Scan for the cell matching the given text and deliver its (X, Y) coordinate at center. 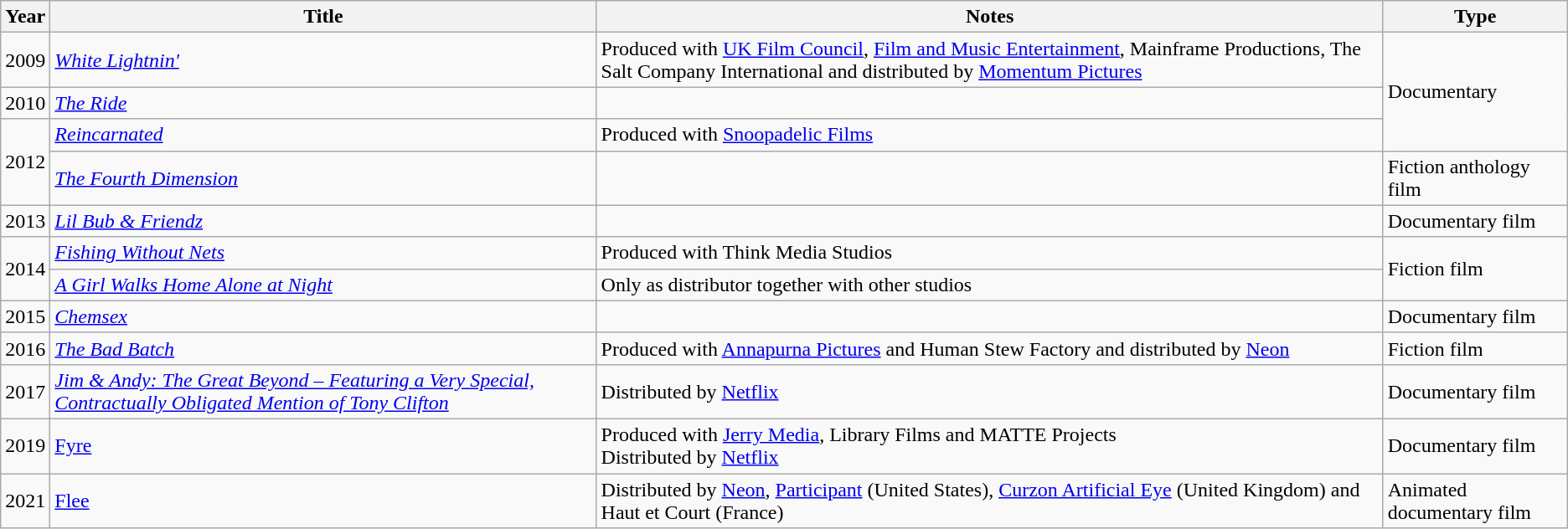
2009 (25, 60)
Produced with Jerry Media, Library Films and MATTE ProjectsDistributed by Netflix (990, 445)
Produced with Annapurna Pictures and Human Stew Factory and distributed by Neon (990, 348)
The Ride (323, 103)
Flee (323, 501)
A Girl Walks Home Alone at Night (323, 285)
Fyre (323, 445)
2016 (25, 348)
Year (25, 17)
The Bad Batch (323, 348)
Only as distributor together with other studios (990, 285)
The Fourth Dimension (323, 177)
2017 (25, 392)
Fiction anthology film (1475, 177)
2010 (25, 103)
Produced with Snoopadelic Films (990, 135)
Distributed by Netflix (990, 392)
Title (323, 17)
2014 (25, 269)
Lil Bub & Friendz (323, 221)
2021 (25, 501)
Fishing Without Nets (323, 253)
Notes (990, 17)
Documentary (1475, 92)
Type (1475, 17)
Animated documentary film (1475, 501)
Jim & Andy: The Great Beyond – Featuring a Very Special, Contractually Obligated Mention of Tony Clifton (323, 392)
2012 (25, 162)
Reincarnated (323, 135)
2019 (25, 445)
2013 (25, 221)
2015 (25, 316)
Produced with Think Media Studios (990, 253)
White Lightnin' (323, 60)
Chemsex (323, 316)
Distributed by Neon, Participant (United States), Curzon Artificial Eye (United Kingdom) and Haut et Court (France) (990, 501)
